Provide the (x, y) coordinate of the cell's center where the given text is located.  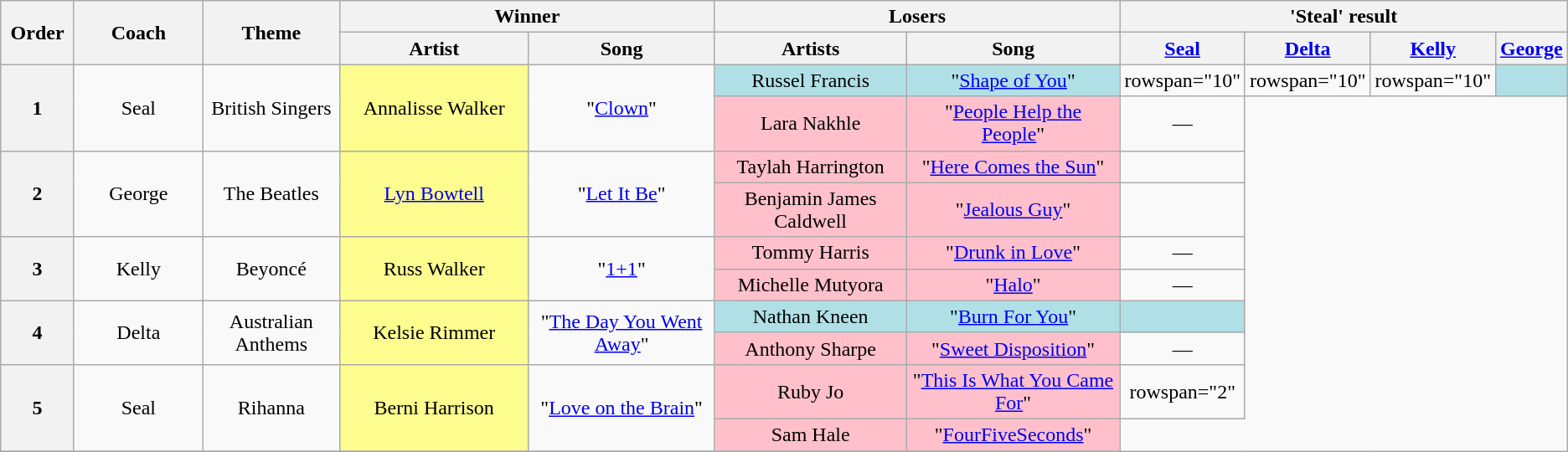
Lyn Bowtell (434, 194)
Ruby Jo (811, 392)
Artist (434, 49)
2 (38, 194)
Rihanna (271, 407)
Russel Francis (811, 80)
rowspan="2" (1183, 392)
"Sweet Disposition" (1014, 348)
Lara Nakhle (811, 124)
"Clown" (622, 107)
Order (38, 33)
Nathan Kneen (811, 316)
Sam Hale (811, 434)
Tommy Harris (811, 253)
Berni Harrison (434, 407)
"Halo" (1014, 285)
British Singers (271, 107)
"Jealous Guy" (1014, 209)
Annalisse Walker (434, 107)
"This Is What You Came For" (1014, 392)
Michelle Mutyora (811, 285)
5 (38, 407)
Beyoncé (271, 269)
4 (38, 332)
Australian Anthems (271, 332)
"Let It Be" (622, 194)
"Here Comes the Sun" (1014, 167)
Theme (271, 33)
"Love on the Brain" (622, 407)
Taylah Harrington (811, 167)
"Burn For You" (1014, 316)
Artists (811, 49)
"The Day You Went Away" (622, 332)
1 (38, 107)
Kelsie Rimmer (434, 332)
Losers (917, 17)
Coach (138, 33)
"Shape of You" (1014, 80)
"1+1" (622, 269)
Russ Walker (434, 269)
"Drunk in Love" (1014, 253)
Winner (527, 17)
"FourFiveSeconds" (1014, 434)
"People Help the People" (1014, 124)
Anthony Sharpe (811, 348)
'Steal' result (1344, 17)
Benjamin James Caldwell (811, 209)
3 (38, 269)
The Beatles (271, 194)
